From the cell containing the given text, extract its center point as (X, Y) coordinate. 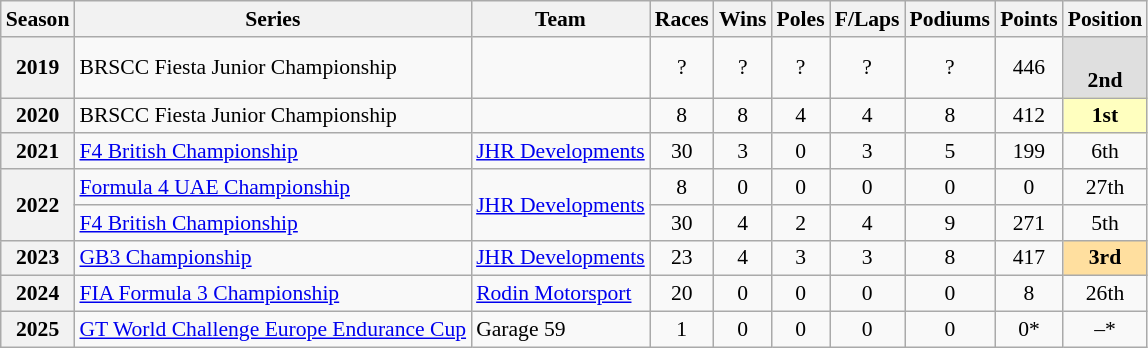
2nd (1105, 68)
5 (950, 152)
417 (1029, 258)
199 (1029, 152)
F/Laps (868, 19)
271 (1029, 223)
GT World Challenge Europe Endurance Cup (272, 330)
Season (38, 19)
1 (682, 330)
Podiums (950, 19)
6th (1105, 152)
3rd (1105, 258)
Wins (743, 19)
Series (272, 19)
Garage 59 (560, 330)
Races (682, 19)
2022 (38, 204)
412 (1029, 116)
–* (1105, 330)
26th (1105, 294)
2019 (38, 68)
0* (1029, 330)
Team (560, 19)
2 (801, 223)
FIA Formula 3 Championship (272, 294)
Points (1029, 19)
2021 (38, 152)
GB3 Championship (272, 258)
2023 (38, 258)
Position (1105, 19)
Rodin Motorsport (560, 294)
446 (1029, 68)
5th (1105, 223)
2020 (38, 116)
23 (682, 258)
20 (682, 294)
1st (1105, 116)
2025 (38, 330)
9 (950, 223)
Poles (801, 19)
27th (1105, 187)
Formula 4 UAE Championship (272, 187)
2024 (38, 294)
